Detect which cell encompasses the target text, then output its [x, y] center coordinate. 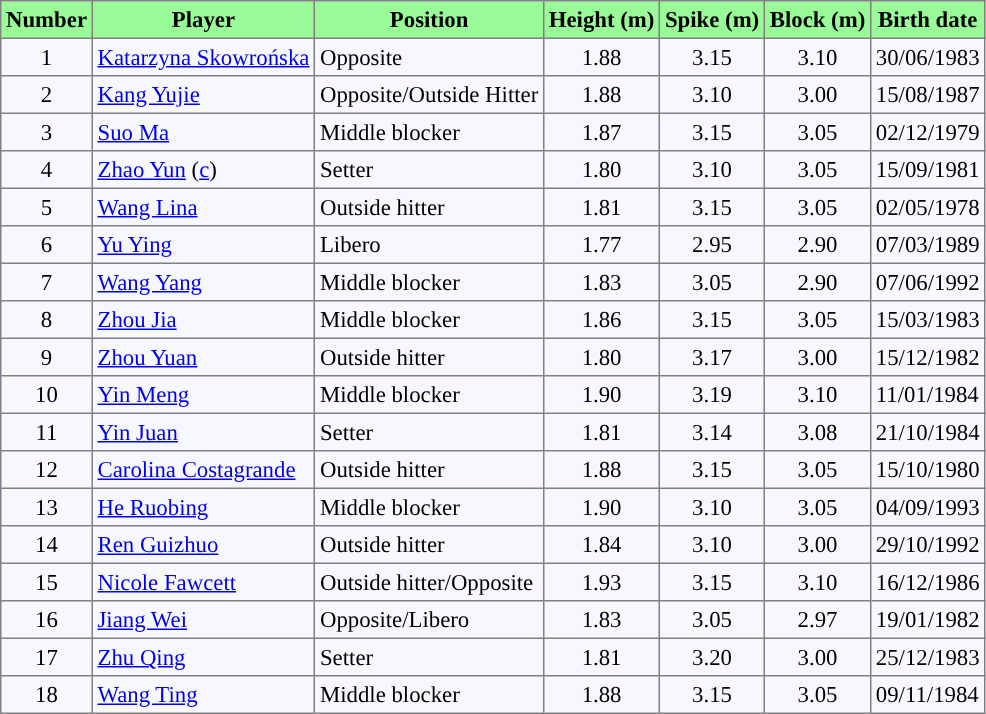
19/01/1982 [928, 620]
Block (m) [817, 20]
04/09/1993 [928, 507]
15/09/1981 [928, 170]
4 [47, 170]
1.87 [601, 132]
2.97 [817, 620]
7 [47, 282]
Zhou Yuan [203, 357]
Height (m) [601, 20]
Spike (m) [712, 20]
1 [47, 57]
14 [47, 545]
18 [47, 695]
15/12/1982 [928, 357]
15 [47, 582]
Opposite [430, 57]
Suo Ma [203, 132]
29/10/1992 [928, 545]
3.17 [712, 357]
Libero [430, 245]
2.95 [712, 245]
3 [47, 132]
30/06/1983 [928, 57]
17 [47, 657]
13 [47, 507]
Kang Yujie [203, 95]
Wang Yang [203, 282]
8 [47, 320]
21/10/1984 [928, 432]
Yin Juan [203, 432]
15/10/1980 [928, 470]
Opposite/Outside Hitter [430, 95]
09/11/1984 [928, 695]
16 [47, 620]
6 [47, 245]
1.86 [601, 320]
Zhou Jia [203, 320]
He Ruobing [203, 507]
07/03/1989 [928, 245]
1.93 [601, 582]
3.08 [817, 432]
Ren Guizhuo [203, 545]
Zhao Yun (c) [203, 170]
15/08/1987 [928, 95]
Carolina Costagrande [203, 470]
Opposite/Libero [430, 620]
10 [47, 395]
12 [47, 470]
Wang Lina [203, 207]
02/05/1978 [928, 207]
11/01/1984 [928, 395]
07/06/1992 [928, 282]
1.84 [601, 545]
2 [47, 95]
25/12/1983 [928, 657]
Player [203, 20]
3.14 [712, 432]
Zhu Qing [203, 657]
Position [430, 20]
02/12/1979 [928, 132]
Nicole Fawcett [203, 582]
5 [47, 207]
Outside hitter/Opposite [430, 582]
9 [47, 357]
Wang Ting [203, 695]
1.77 [601, 245]
11 [47, 432]
16/12/1986 [928, 582]
Yu Ying [203, 245]
Number [47, 20]
Jiang Wei [203, 620]
3.19 [712, 395]
Yin Meng [203, 395]
3.20 [712, 657]
15/03/1983 [928, 320]
Birth date [928, 20]
Katarzyna Skowrońska [203, 57]
